For the text-containing cell, return its midpoint in [x, y] coordinate format. 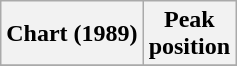
Peakposition [189, 34]
Chart (1989) [72, 34]
